Scan for the cell matching the given text and deliver its (X, Y) coordinate at center. 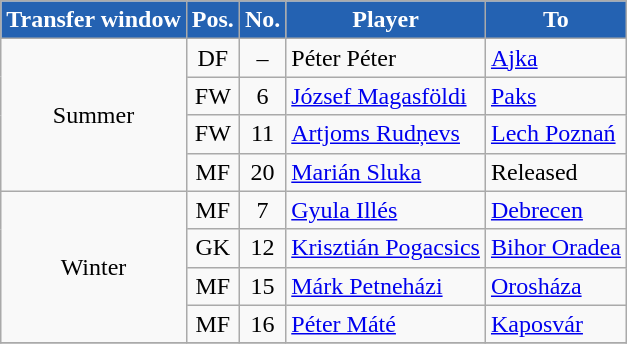
Paks (556, 96)
Lech Poznań (556, 134)
Krisztián Pogacsics (386, 248)
Pos. (212, 20)
11 (262, 134)
16 (262, 324)
12 (262, 248)
DF (212, 58)
Péter Péter (386, 58)
Artjoms Rudņevs (386, 134)
Ajka (556, 58)
No. (262, 20)
Player (386, 20)
Debrecen (556, 210)
Kaposvár (556, 324)
20 (262, 172)
Winter (94, 267)
Péter Máté (386, 324)
– (262, 58)
To (556, 20)
7 (262, 210)
Bihor Oradea (556, 248)
Transfer window (94, 20)
Summer (94, 115)
GK (212, 248)
15 (262, 286)
6 (262, 96)
Marián Sluka (386, 172)
József Magasföldi (386, 96)
Released (556, 172)
Orosháza (556, 286)
Márk Petneházi (386, 286)
Gyula Illés (386, 210)
